From the cell containing the given text, extract its center point as (X, Y) coordinate. 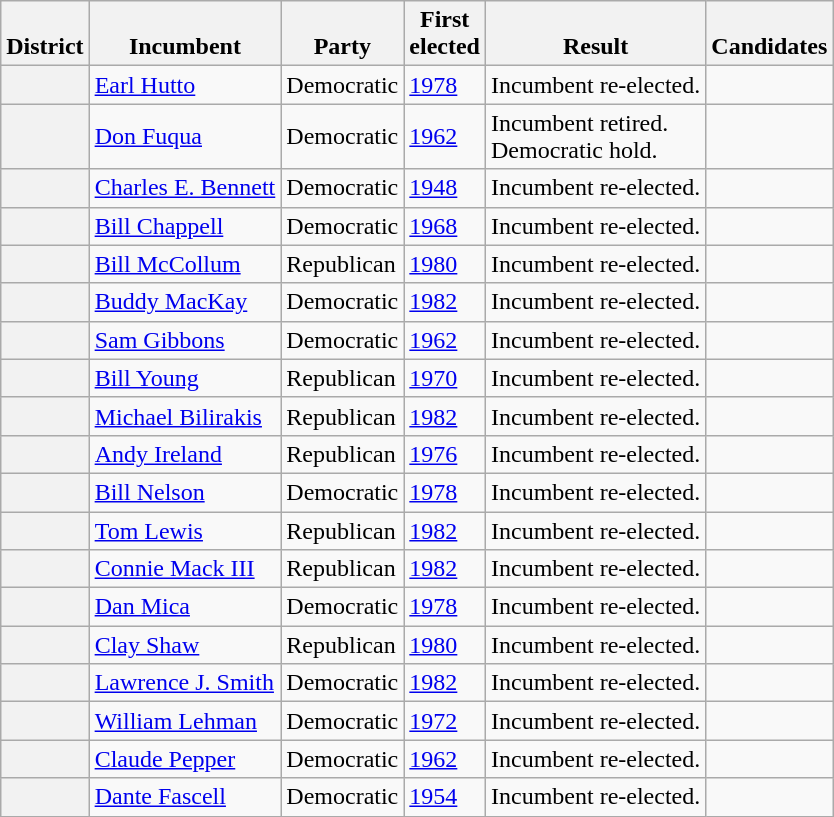
Bill Young (185, 378)
Buddy MacKay (185, 302)
1954 (445, 797)
Sam Gibbons (185, 340)
1972 (445, 721)
Dante Fascell (185, 797)
Michael Bilirakis (185, 416)
Charles E. Bennett (185, 188)
Dan Mica (185, 607)
Bill Nelson (185, 492)
Incumbent retired.Democratic hold. (595, 136)
Claude Pepper (185, 759)
Firstelected (445, 34)
Connie Mack III (185, 569)
1970 (445, 378)
Clay Shaw (185, 645)
William Lehman (185, 721)
Andy Ireland (185, 454)
Result (595, 34)
Tom Lewis (185, 531)
Bill McCollum (185, 264)
1968 (445, 226)
Candidates (770, 34)
District (45, 34)
Bill Chappell (185, 226)
1976 (445, 454)
Earl Hutto (185, 85)
Party (342, 34)
Incumbent (185, 34)
1948 (445, 188)
Lawrence J. Smith (185, 683)
Don Fuqua (185, 136)
